Output the [X, Y] coordinate of the center of the cell containing the given text.  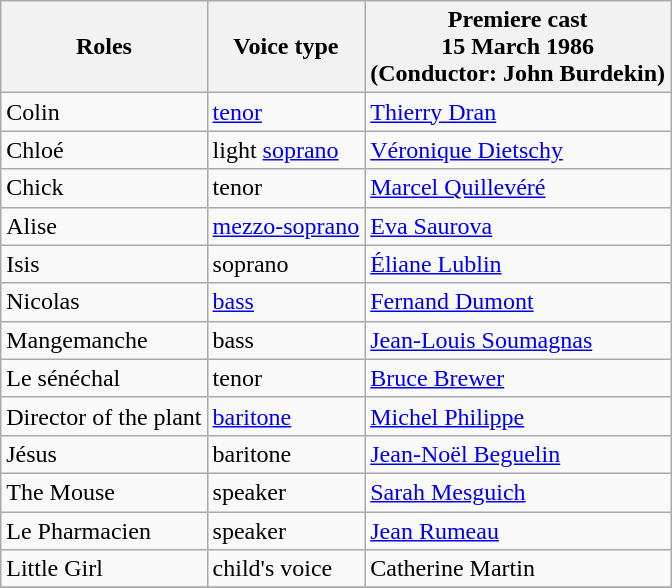
mezzo-soprano [286, 226]
Fernand Dumont [518, 302]
Véronique Dietschy [518, 150]
light soprano [286, 150]
Thierry Dran [518, 112]
Eva Saurova [518, 226]
Jean-Louis Soumagnas [518, 340]
Jean-Noël Beguelin [518, 454]
Isis [104, 264]
Marcel Quillevéré [518, 188]
Bruce Brewer [518, 378]
Voice type [286, 47]
Premiere cast15 March 1986(Conductor: John Burdekin) [518, 47]
Michel Philippe [518, 416]
child's voice [286, 569]
Colin [104, 112]
Little Girl [104, 569]
Sarah Mesguich [518, 492]
Éliane Lublin [518, 264]
Jésus [104, 454]
Le Pharmacien [104, 531]
Alise [104, 226]
Chick [104, 188]
soprano [286, 264]
Jean Rumeau [518, 531]
Director of the plant [104, 416]
Catherine Martin [518, 569]
Le sénéchal [104, 378]
Roles [104, 47]
Mangemanche [104, 340]
Chloé [104, 150]
Nicolas [104, 302]
The Mouse [104, 492]
